Capture the cell that displays the provided text and extract its [x, y] central coordinate. 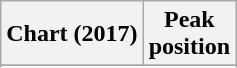
Chart (2017) [72, 34]
Peakposition [189, 34]
